Locate the cell with the specified text and output its [x, y] center coordinate. 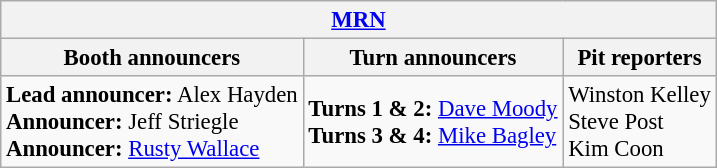
MRN [358, 20]
Booth announcers [152, 58]
Lead announcer: Alex HaydenAnnouncer: Jeff StriegleAnnouncer: Rusty Wallace [152, 122]
Turn announcers [433, 58]
Turns 1 & 2: Dave MoodyTurns 3 & 4: Mike Bagley [433, 122]
Pit reporters [640, 58]
Winston KelleySteve PostKim Coon [640, 122]
